Detect which cell encompasses the target text, then output its (X, Y) center coordinate. 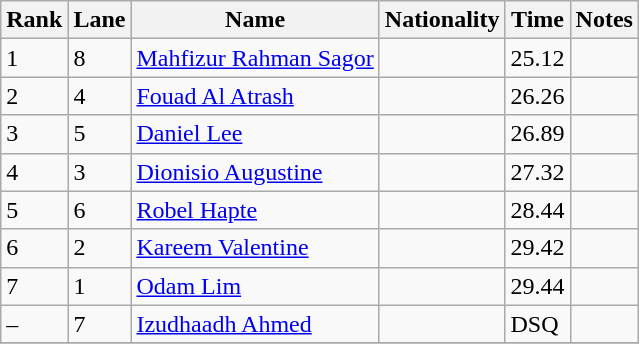
Time (538, 20)
29.44 (538, 286)
Mahfizur Rahman Sagor (255, 58)
Nationality (442, 20)
25.12 (538, 58)
Robel Hapte (255, 210)
Kareem Valentine (255, 248)
Daniel Lee (255, 134)
Odam Lim (255, 286)
Izudhaadh Ahmed (255, 324)
26.26 (538, 96)
Notes (604, 20)
Lane (100, 20)
– (34, 324)
Fouad Al Atrash (255, 96)
27.32 (538, 172)
26.89 (538, 134)
29.42 (538, 248)
28.44 (538, 210)
DSQ (538, 324)
Name (255, 20)
Dionisio Augustine (255, 172)
Rank (34, 20)
8 (100, 58)
